For the text-containing cell, return its midpoint in [X, Y] coordinate format. 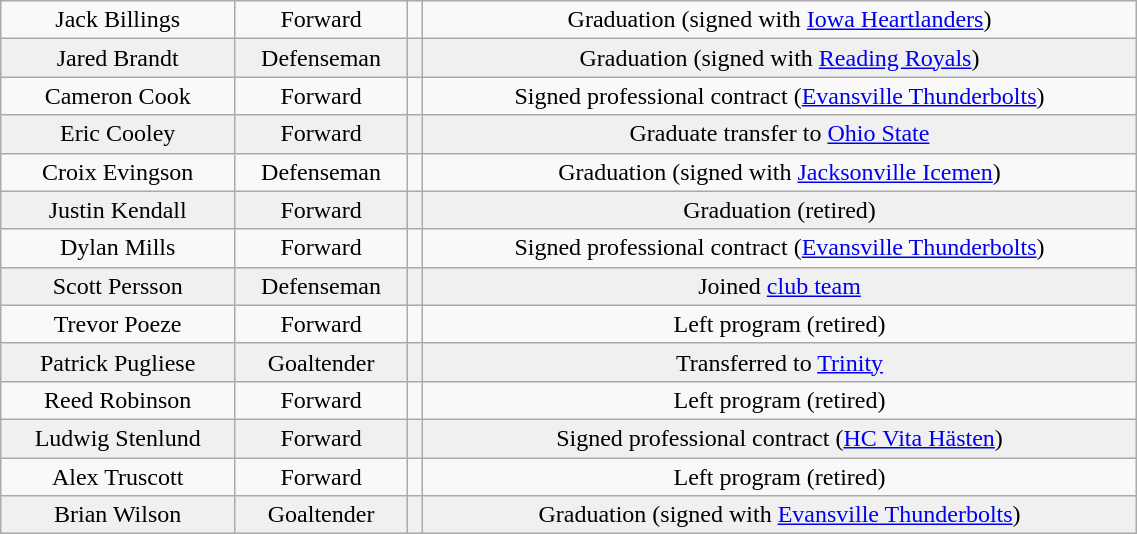
Jack Billings [118, 20]
Dylan Mills [118, 248]
Justin Kendall [118, 210]
Joined club team [780, 286]
Scott Persson [118, 286]
Jared Brandt [118, 58]
Croix Evingson [118, 172]
Signed professional contract (HC Vita Hästen) [780, 438]
Graduation (signed with Evansville Thunderbolts) [780, 515]
Ludwig Stenlund [118, 438]
Graduation (signed with Jacksonville Icemen) [780, 172]
Reed Robinson [118, 400]
Eric Cooley [118, 134]
Brian Wilson [118, 515]
Trevor Poeze [118, 324]
Graduation (retired) [780, 210]
Transferred to Trinity [780, 362]
Graduation (signed with Reading Royals) [780, 58]
Graduate transfer to Ohio State [780, 134]
Alex Truscott [118, 477]
Graduation (signed with Iowa Heartlanders) [780, 20]
Patrick Pugliese [118, 362]
Cameron Cook [118, 96]
